Extract the (x, y) coordinate from the center of the cell holding the provided text.  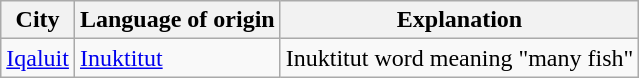
Language of origin (177, 20)
City (38, 20)
Inuktitut (177, 58)
Explanation (460, 20)
Inuktitut word meaning "many fish" (460, 58)
Iqaluit (38, 58)
